Determine the [X, Y] coordinate at the center of the cell enclosing the given text.  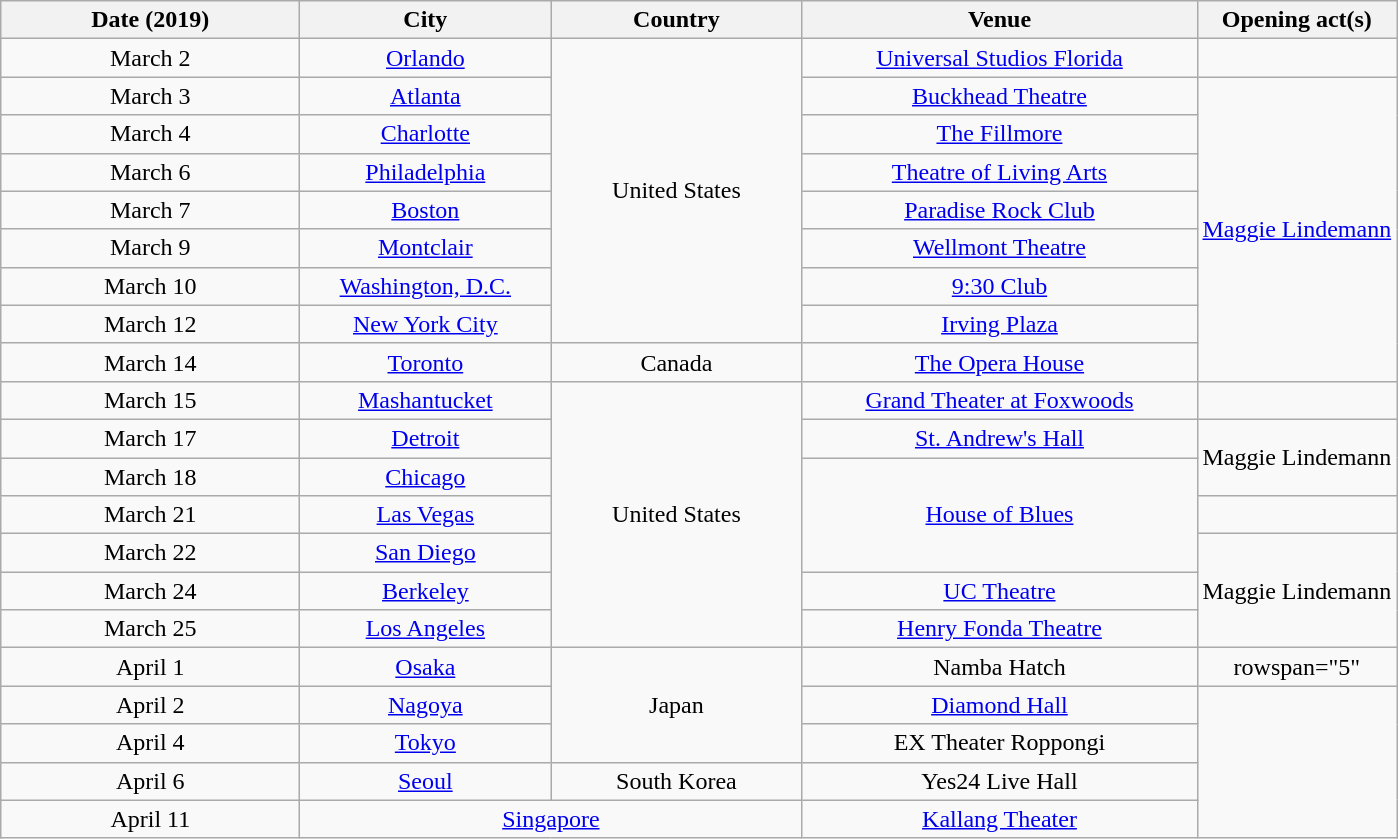
New York City [426, 324]
Kallang Theater [1000, 819]
March 7 [150, 210]
Date (2019) [150, 20]
Seoul [426, 781]
April 11 [150, 819]
March 14 [150, 362]
Buckhead Theatre [1000, 96]
March 4 [150, 134]
Universal Studios Florida [1000, 58]
Country [676, 20]
March 15 [150, 400]
Mashantucket [426, 400]
Wellmont Theatre [1000, 248]
Charlotte [426, 134]
April 1 [150, 667]
Detroit [426, 438]
Yes24 Live Hall [1000, 781]
The Opera House [1000, 362]
Toronto [426, 362]
UC Theatre [1000, 591]
Venue [1000, 20]
City [426, 20]
April 6 [150, 781]
Tokyo [426, 743]
Diamond Hall [1000, 705]
March 3 [150, 96]
March 25 [150, 629]
April 2 [150, 705]
Los Angeles [426, 629]
St. Andrew's Hall [1000, 438]
Henry Fonda Theatre [1000, 629]
March 24 [150, 591]
Canada [676, 362]
Namba Hatch [1000, 667]
Irving Plaza [1000, 324]
April 4 [150, 743]
March 22 [150, 553]
San Diego [426, 553]
Washington, D.C. [426, 286]
Grand Theater at Foxwoods [1000, 400]
March 21 [150, 515]
Orlando [426, 58]
Montclair [426, 248]
March 6 [150, 172]
March 10 [150, 286]
Osaka [426, 667]
Paradise Rock Club [1000, 210]
March 12 [150, 324]
9:30 Club [1000, 286]
Berkeley [426, 591]
March 9 [150, 248]
Theatre of Living Arts [1000, 172]
March 2 [150, 58]
Atlanta [426, 96]
Boston [426, 210]
EX Theater Roppongi [1000, 743]
Opening act(s) [1297, 20]
Japan [676, 705]
South Korea [676, 781]
House of Blues [1000, 515]
Chicago [426, 477]
rowspan="5" [1297, 667]
Las Vegas [426, 515]
March 17 [150, 438]
March 18 [150, 477]
Philadelphia [426, 172]
The Fillmore [1000, 134]
Nagoya [426, 705]
Singapore [551, 819]
